Identify which cell holds the provided text, then report its [X, Y] central coordinate. 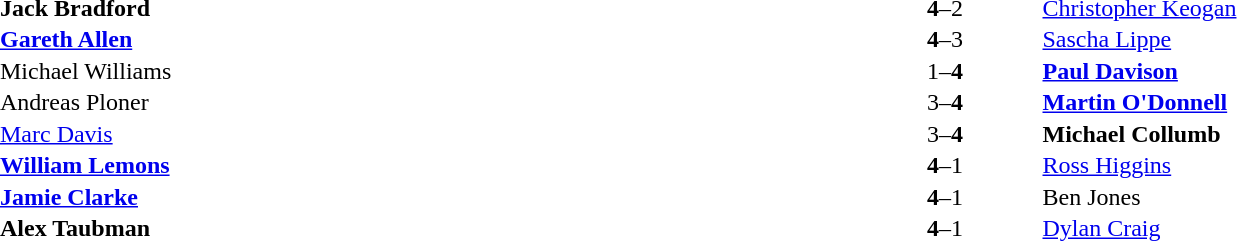
1–4 [944, 71]
4–3 [944, 39]
